Output the [X, Y] coordinate of the center of the cell containing the given text.  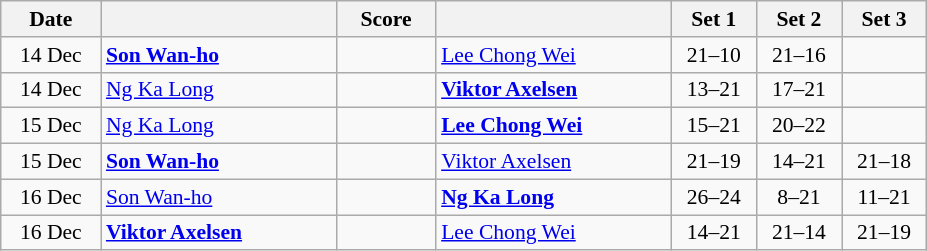
Score [386, 19]
Set 3 [884, 19]
13–21 [714, 90]
Set 1 [714, 19]
21–14 [798, 233]
17–21 [798, 90]
11–21 [884, 197]
20–22 [798, 126]
21–10 [714, 55]
Date [51, 19]
Set 2 [798, 19]
15–21 [714, 126]
26–24 [714, 197]
8–21 [798, 197]
21–18 [884, 162]
21–16 [798, 55]
